From the cell containing the given text, extract its center point as (X, Y) coordinate. 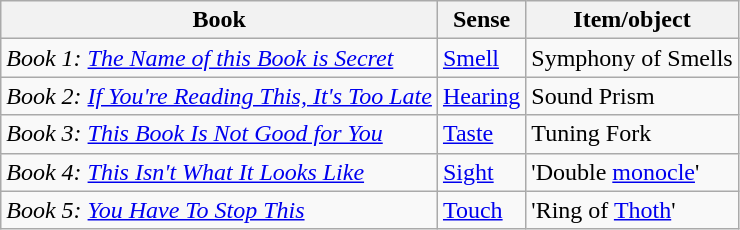
Book 1: The Name of this Book is Secret (220, 58)
Touch (481, 210)
Symphony of Smells (632, 58)
Sound Prism (632, 96)
Book 2: If You're Reading This, It's Too Late (220, 96)
Hearing (481, 96)
'Double monocle' (632, 172)
Book 4: This Isn't What It Looks Like (220, 172)
Smell (481, 58)
Tuning Fork (632, 134)
Book (220, 20)
Item/object (632, 20)
Book 3: This Book Is Not Good for You (220, 134)
Book 5: You Have To Stop This (220, 210)
'Ring of Thoth' (632, 210)
Sight (481, 172)
Sense (481, 20)
Taste (481, 134)
